Pinpoint the cell where the given text exists, returning its [X, Y] midpoint coordinate. 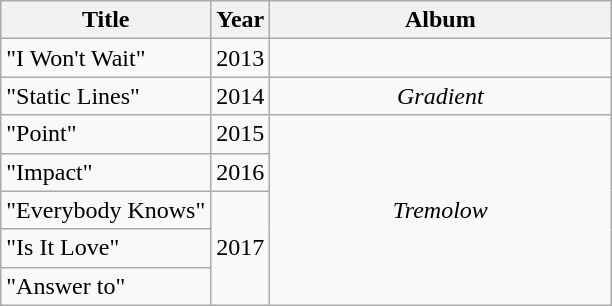
"Impact" [106, 172]
2015 [240, 134]
Gradient [440, 96]
2016 [240, 172]
2017 [240, 248]
"Static Lines" [106, 96]
"Everybody Knows" [106, 210]
Title [106, 20]
"I Won't Wait" [106, 58]
"Point" [106, 134]
Album [440, 20]
2014 [240, 96]
Year [240, 20]
2013 [240, 58]
Tremolow [440, 210]
"Is It Love" [106, 248]
"Answer to" [106, 286]
